Provide the [x, y] coordinate of the cell's center where the given text is located.  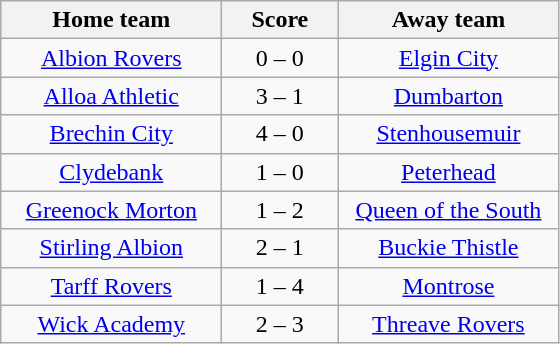
3 – 1 [280, 96]
0 – 0 [280, 58]
1 – 0 [280, 172]
Peterhead [448, 172]
Greenock Morton [112, 210]
Queen of the South [448, 210]
Away team [448, 20]
Score [280, 20]
Tarff Rovers [112, 286]
4 – 0 [280, 134]
Brechin City [112, 134]
Alloa Athletic [112, 96]
Buckie Thistle [448, 248]
Albion Rovers [112, 58]
Elgin City [448, 58]
1 – 2 [280, 210]
Montrose [448, 286]
Dumbarton [448, 96]
Stirling Albion [112, 248]
2 – 1 [280, 248]
Threave Rovers [448, 324]
1 – 4 [280, 286]
Home team [112, 20]
Stenhousemuir [448, 134]
Wick Academy [112, 324]
2 – 3 [280, 324]
Clydebank [112, 172]
